Identify which cell holds the provided text, then report its [X, Y] central coordinate. 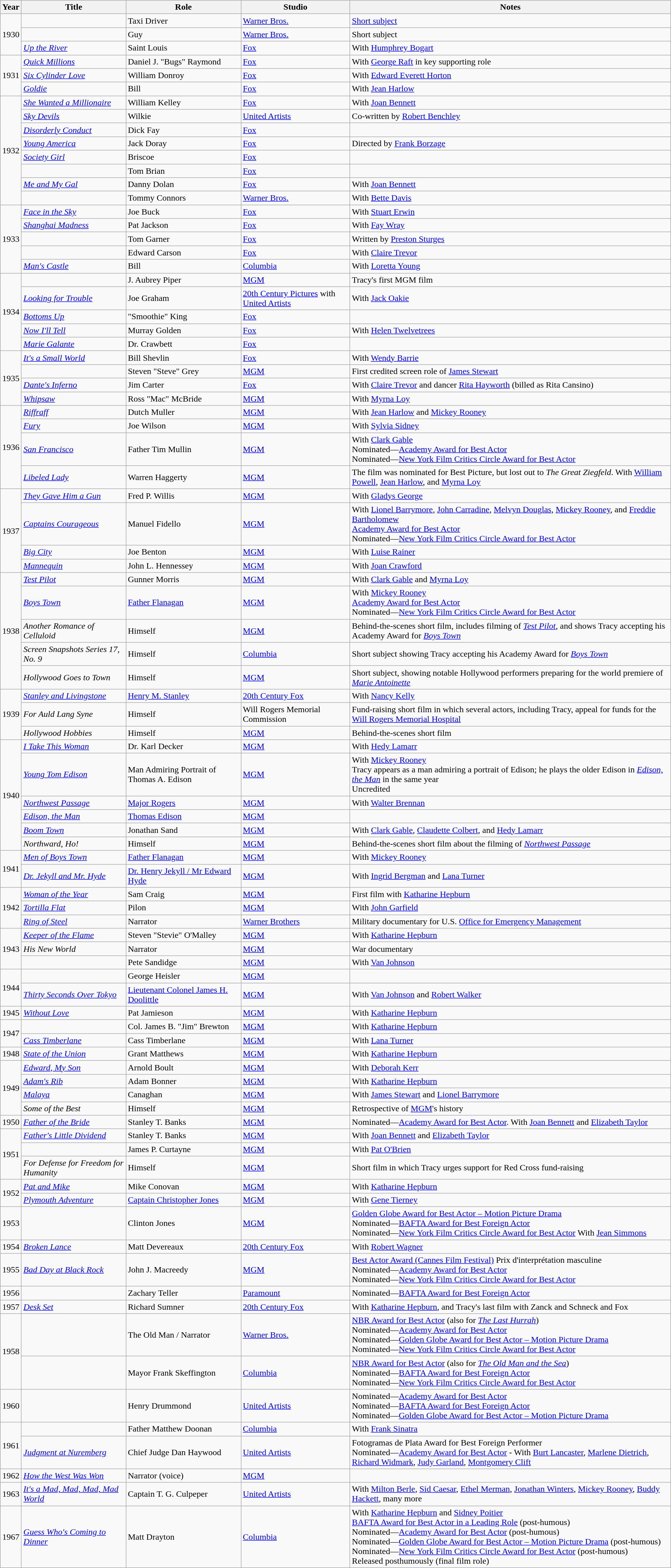
Mayor Frank Skeffington [184, 1373]
Face in the Sky [74, 212]
Woman of the Year [74, 894]
With Katharine Hepburn, and Tracy's last film with Zanck and Schneck and Fox [510, 1307]
Role [184, 7]
Dr. Karl Decker [184, 747]
It's a Mad, Mad, Mad, Mad World [74, 1494]
1947 [11, 1034]
Some of the Best [74, 1108]
1963 [11, 1494]
With Walter Brennan [510, 803]
Young America [74, 143]
John L. Hennessey [184, 566]
1937 [11, 531]
With Mickey Rooney [510, 857]
State of the Union [74, 1054]
Sam Craig [184, 894]
Chief Judge Dan Haywood [184, 1452]
With Clark GableNominated—Academy Award for Best ActorNominated—New York Film Critics Circle Award for Best Actor [510, 449]
Up the River [74, 48]
Dante's Inferno [74, 385]
Narrator (voice) [184, 1476]
J. Aubrey Piper [184, 280]
Society Girl [74, 157]
1961 [11, 1445]
With Luise Rainer [510, 552]
Directed by Frank Borzage [510, 143]
1943 [11, 949]
Father's Little Dividend [74, 1136]
Whipsaw [74, 399]
Test Pilot [74, 579]
Jim Carter [184, 385]
With Gene Tierney [510, 1200]
With Deborah Kerr [510, 1068]
1931 [11, 75]
With Jack Oakie [510, 298]
Dr. Crawbett [184, 344]
Gunner Morris [184, 579]
Stanley and Livingstone [74, 696]
Father Matthew Doonan [184, 1429]
Marie Galante [74, 344]
With Milton Berle, Sid Caesar, Ethel Merman, Jonathan Winters, Mickey Rooney, Buddy Hackett, many more [510, 1494]
Father Tim Mullin [184, 449]
How the West Was Won [74, 1476]
Without Love [74, 1013]
Edward, My Son [74, 1068]
With Claire Trevor [510, 253]
With Joan Bennett and Elizabeth Taylor [510, 1136]
Behind-the-scenes short film about the filming of Northwest Passage [510, 844]
Briscoe [184, 157]
With Ingrid Bergman and Lana Turner [510, 876]
Dr. Jekyll and Mr. Hyde [74, 876]
1956 [11, 1293]
Tommy Connors [184, 198]
1938 [11, 630]
Daniel J. "Bugs" Raymond [184, 62]
Danny Dolan [184, 184]
Mannequin [74, 566]
Boom Town [74, 830]
Mike Conovan [184, 1186]
1933 [11, 239]
She Wanted a Millionaire [74, 102]
Adam Bonner [184, 1081]
1948 [11, 1054]
Thomas Edison [184, 816]
They Gave Him a Gun [74, 496]
With Humphrey Bogart [510, 48]
With Fay Wray [510, 225]
Edison, the Man [74, 816]
Lieutenant Colonel James H. Doolittle [184, 994]
Tortilla Flat [74, 908]
Military documentary for U.S. Office for Emergency Management [510, 921]
1953 [11, 1223]
Canaghan [184, 1095]
1967 [11, 1537]
Me and My Gal [74, 184]
Jack Doray [184, 143]
Hollywood Hobbies [74, 733]
1942 [11, 908]
With Stuart Erwin [510, 212]
1960 [11, 1406]
Man's Castle [74, 266]
1957 [11, 1307]
With Nancy Kelly [510, 696]
1930 [11, 34]
1944 [11, 987]
Plymouth Adventure [74, 1200]
Fury [74, 426]
Fund-raising short film in which several actors, including Tracy, appeal for funds for the Will Rogers Memorial Hospital [510, 714]
1962 [11, 1476]
Adam's Rib [74, 1081]
With James Stewart and Lionel Barrymore [510, 1095]
Year [11, 7]
1941 [11, 869]
John J. Macreedy [184, 1270]
Taxi Driver [184, 21]
William Kelley [184, 102]
With Loretta Young [510, 266]
With Joan Crawford [510, 566]
Captains Courageous [74, 524]
With Myrna Loy [510, 399]
First film with Katharine Hepburn [510, 894]
1950 [11, 1122]
Malaya [74, 1095]
With Claire Trevor and dancer Rita Hayworth (billed as Rita Cansino) [510, 385]
With Van Johnson and Robert Walker [510, 994]
For Defense for Freedom for Humanity [74, 1168]
Paramount [295, 1293]
With Hedy Lamarr [510, 747]
Joe Wilson [184, 426]
William Donroy [184, 75]
Guy [184, 34]
Zachary Teller [184, 1293]
With Helen Twelvetrees [510, 330]
Men of Boys Town [74, 857]
Boys Town [74, 603]
Desk Set [74, 1307]
Joe Benton [184, 552]
Notes [510, 7]
Joe Buck [184, 212]
1936 [11, 447]
Will Rogers Memorial Commission [295, 714]
Pat Jamieson [184, 1013]
Tom Garner [184, 239]
Dick Fay [184, 130]
First credited screen role of James Stewart [510, 371]
Fred P. Willis [184, 496]
Retrospective of MGM's history [510, 1108]
Broken Lance [74, 1246]
1955 [11, 1270]
Joe Graham [184, 298]
Pat and Mike [74, 1186]
Col. James B. "Jim" Brewton [184, 1027]
With George Raft in key supporting role [510, 62]
Judgment at Nuremberg [74, 1452]
The Old Man / Narrator [184, 1335]
James P. Curtayne [184, 1149]
Short subject showing Tracy accepting his Academy Award for Boys Town [510, 654]
San Francisco [74, 449]
With Van Johnson [510, 962]
Captain T. G. Culpeper [184, 1494]
Six Cylinder Love [74, 75]
Warren Haggerty [184, 477]
"Smoothie" King [184, 317]
Matt Devereaux [184, 1246]
Tracy's first MGM film [510, 280]
With Jean Harlow and Mickey Rooney [510, 412]
20th Century Pictures with United Artists [295, 298]
Now I'll Tell [74, 330]
With Clark Gable and Myrna Loy [510, 579]
With Edward Everett Horton [510, 75]
Sky Devils [74, 116]
Steven "Stevie" O'Malley [184, 935]
With John Garfield [510, 908]
Northwest Passage [74, 803]
Big City [74, 552]
His New World [74, 949]
Matt Drayton [184, 1537]
Dutch Muller [184, 412]
Northward, Ho! [74, 844]
With Jean Harlow [510, 89]
With Frank Sinatra [510, 1429]
Captain Christopher Jones [184, 1200]
1945 [11, 1013]
With Gladys George [510, 496]
Behind-the-scenes short film [510, 733]
Disorderly Conduct [74, 130]
Shanghai Madness [74, 225]
Man Admiring Portrait of Thomas A. Edison [184, 775]
With Lana Turner [510, 1040]
Henry M. Stanley [184, 696]
Major Rogers [184, 803]
With Clark Gable, Claudette Colbert, and Hedy Lamarr [510, 830]
With Robert Wagner [510, 1246]
Quick Millions [74, 62]
Arnold Boult [184, 1068]
Clinton Jones [184, 1223]
1952 [11, 1193]
Steven "Steve" Grey [184, 371]
Manuel Fidello [184, 524]
Pat Jackson [184, 225]
Bottoms Up [74, 317]
Jonathan Sand [184, 830]
War documentary [510, 949]
With Bette Davis [510, 198]
Bill Shevlin [184, 358]
Screen Snapshots Series 17, No. 9 [74, 654]
Short film in which Tracy urges support for Red Cross fund-raising [510, 1168]
Guess Who's Coming to Dinner [74, 1537]
Keeper of the Flame [74, 935]
Nominated—Academy Award for Best Actor. With Joan Bennett and Elizabeth Taylor [510, 1122]
It's a Small World [74, 358]
1949 [11, 1088]
Richard Sumner [184, 1307]
For Auld Lang Syne [74, 714]
1954 [11, 1246]
1958 [11, 1351]
Warner Brothers [295, 921]
Edward Carson [184, 253]
Pilon [184, 908]
Studio [295, 7]
Libeled Lady [74, 477]
Wilkie [184, 116]
Short subject, showing notable Hollywood performers preparing for the world premiere of Marie Antoinette [510, 677]
With Pat O'Brien [510, 1149]
Ross "Mac" McBride [184, 399]
Another Romance of Celluloid [74, 630]
Murray Golden [184, 330]
Henry Drummond [184, 1406]
The film was nominated for Best Picture, but lost out to The Great Ziegfeld. With William Powell, Jean Harlow, and Myrna Loy [510, 477]
Hollywood Goes to Town [74, 677]
With Wendy Barrie [510, 358]
Nominated—BAFTA Award for Best Foreign Actor [510, 1293]
Thirty Seconds Over Tokyo [74, 994]
Nominated—Academy Award for Best ActorNominated—BAFTA Award for Best Foreign ActorNominated—Golden Globe Award for Best Actor – Motion Picture Drama [510, 1406]
Behind-the-scenes short film, includes filming of Test Pilot, and shows Tracy accepting his Academy Award for Boys Town [510, 630]
Saint Louis [184, 48]
Co-written by Robert Benchley [510, 116]
Looking for Trouble [74, 298]
With Mickey RooneyTracy appears as a man admiring a portrait of Edison; he plays the older Edison in Edison, the Man in the same yearUncredited [510, 775]
Ring of Steel [74, 921]
Written by Preston Sturges [510, 239]
Young Tom Edison [74, 775]
1940 [11, 795]
Bad Day at Black Rock [74, 1270]
Dr. Henry Jekyll / Mr Edward Hyde [184, 876]
Riffraff [74, 412]
With Sylvia Sidney [510, 426]
Grant Matthews [184, 1054]
With Mickey RooneyAcademy Award for Best ActorNominated—New York Film Critics Circle Award for Best Actor [510, 603]
1935 [11, 378]
Father of the Bride [74, 1122]
Goldie [74, 89]
Pete Sandidge [184, 962]
1932 [11, 150]
1934 [11, 312]
1939 [11, 714]
Title [74, 7]
George Heisler [184, 976]
I Take This Woman [74, 747]
Tom Brian [184, 171]
1951 [11, 1154]
